For the text-containing cell, return its midpoint in [X, Y] coordinate format. 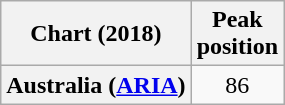
Peakposition [237, 34]
Chart (2018) [96, 34]
Australia (ARIA) [96, 85]
86 [237, 85]
